Determine the (X, Y) coordinate at the center of the cell enclosing the given text.  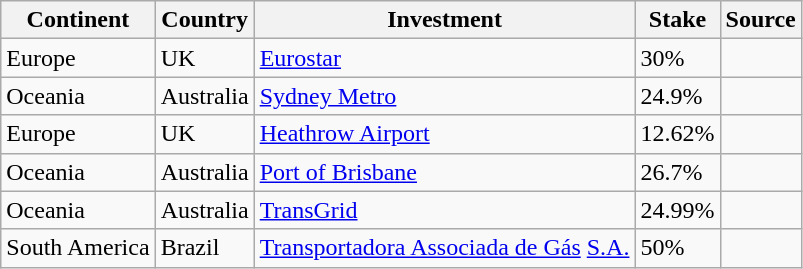
30% (678, 58)
Port of Brisbane (444, 172)
Transportadora Associada de Gás S.A. (444, 248)
Investment (444, 20)
Source (760, 20)
Country (204, 20)
Sydney Metro (444, 96)
26.7% (678, 172)
Brazil (204, 248)
Continent (78, 20)
24.9% (678, 96)
South America (78, 248)
TransGrid (444, 210)
24.99% (678, 210)
Stake (678, 20)
Heathrow Airport (444, 134)
50% (678, 248)
Eurostar (444, 58)
12.62% (678, 134)
